Detect which cell encompasses the target text, then output its (X, Y) center coordinate. 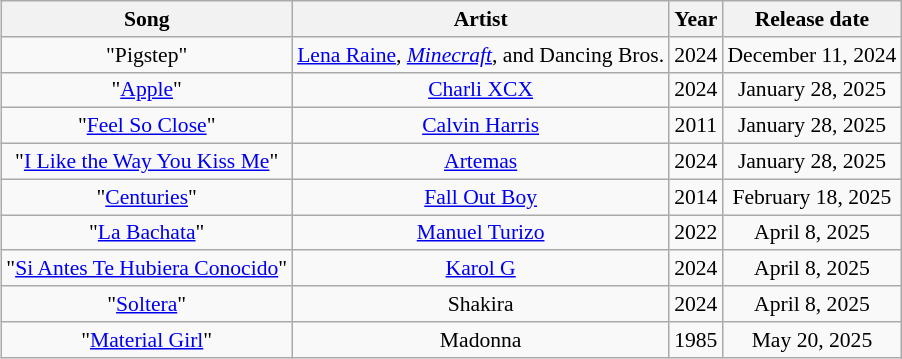
2022 (696, 232)
"Centuries" (146, 197)
May 20, 2025 (812, 339)
"Si Antes Te Hubiera Conocido" (146, 268)
"Soltera" (146, 304)
Release date (812, 19)
Charli XCX (480, 90)
Artist (480, 19)
"Apple" (146, 90)
2011 (696, 126)
Year (696, 19)
Madonna (480, 339)
Shakira (480, 304)
Artemas (480, 161)
Fall Out Boy (480, 197)
"I Like the Way You Kiss Me" (146, 161)
"Feel So Close" (146, 126)
February 18, 2025 (812, 197)
Lena Raine, Minecraft, and Dancing Bros. (480, 54)
2014 (696, 197)
Karol G (480, 268)
"La Bachata" (146, 232)
1985 (696, 339)
"Pigstep" (146, 54)
Calvin Harris (480, 126)
December 11, 2024 (812, 54)
Manuel Turizo (480, 232)
"Material Girl" (146, 339)
Song (146, 19)
